Return (x, y) of the center of cell containing provided text 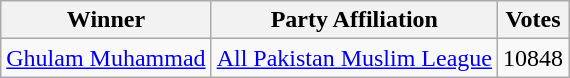
Party Affiliation (354, 20)
Votes (532, 20)
10848 (532, 58)
Ghulam Muhammad (106, 58)
Winner (106, 20)
All Pakistan Muslim League (354, 58)
